Pinpoint the cell where the given text exists, returning its [X, Y] midpoint coordinate. 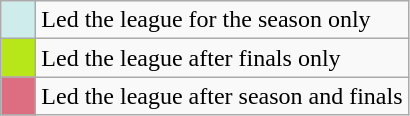
Led the league for the season only [222, 20]
Led the league after finals only [222, 58]
Led the league after season and finals [222, 96]
